Output the (X, Y) coordinate of the center of the cell containing the given text.  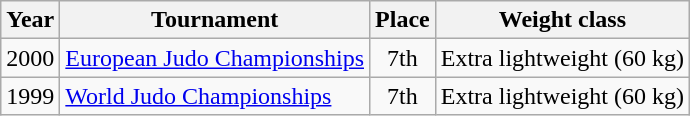
World Judo Championships (215, 96)
2000 (30, 58)
European Judo Championships (215, 58)
Tournament (215, 20)
Weight class (562, 20)
Place (403, 20)
Year (30, 20)
1999 (30, 96)
